Provide the (X, Y) coordinate of the cell's center where the given text is located.  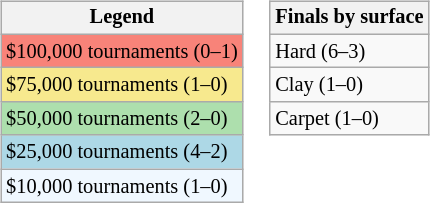
$25,000 tournaments (4–2) (122, 152)
$75,000 tournaments (1–0) (122, 85)
Finals by surface (349, 18)
Hard (6–3) (349, 51)
$100,000 tournaments (0–1) (122, 51)
Carpet (1–0) (349, 119)
Legend (122, 18)
$50,000 tournaments (2–0) (122, 119)
Clay (1–0) (349, 85)
$10,000 tournaments (1–0) (122, 186)
